From the cell containing the given text, extract its center point as (x, y) coordinate. 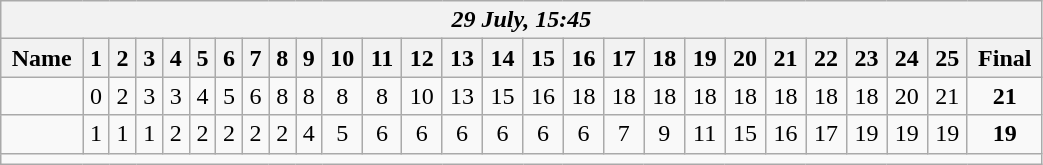
29 July, 15:45 (522, 20)
24 (907, 58)
Final (1004, 58)
0 (96, 96)
25 (947, 58)
23 (866, 58)
12 (421, 58)
14 (502, 58)
Name (42, 58)
22 (826, 58)
